From the cell containing the given text, extract its center point as (x, y) coordinate. 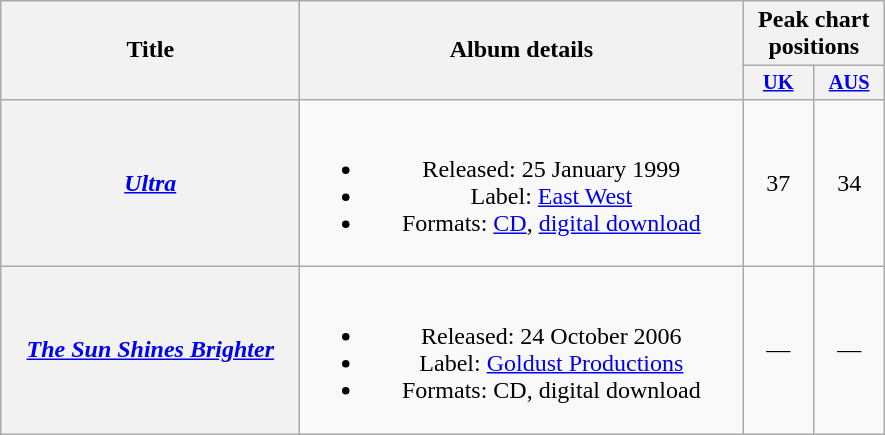
34 (850, 182)
The Sun Shines Brighter (150, 350)
Released: 24 October 2006Label: Goldust ProductionsFormats: CD, digital download (522, 350)
37 (778, 182)
AUS (850, 83)
UK (778, 83)
Album details (522, 50)
Released: 25 January 1999Label: East WestFormats: CD, digital download (522, 182)
Peak chart positions (814, 34)
Title (150, 50)
Ultra (150, 182)
